Scan for the cell matching the given text and deliver its (X, Y) coordinate at center. 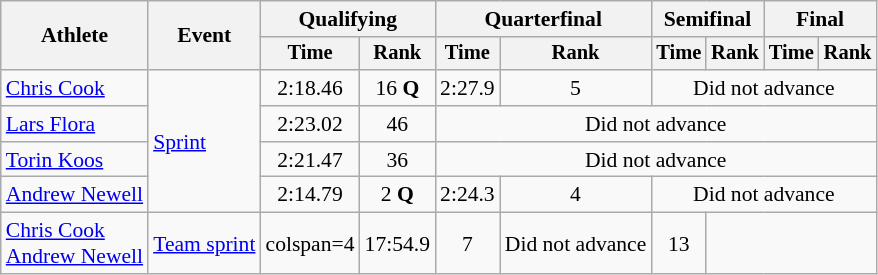
Team sprint (204, 244)
Andrew Newell (74, 195)
Final (820, 19)
17:54.9 (398, 244)
5 (576, 88)
Lars Flora (74, 124)
Sprint (204, 141)
Event (204, 36)
2:21.47 (310, 160)
2:18.46 (310, 88)
Torin Koos (74, 160)
2:14.79 (310, 195)
46 (398, 124)
2:23.02 (310, 124)
colspan=4 (310, 244)
Chris CookAndrew Newell (74, 244)
16 Q (398, 88)
Semifinal (707, 19)
Chris Cook (74, 88)
13 (678, 244)
2 Q (398, 195)
7 (468, 244)
2:24.3 (468, 195)
2:27.9 (468, 88)
Athlete (74, 36)
4 (576, 195)
Quarterfinal (543, 19)
Qualifying (348, 19)
36 (398, 160)
